Identify which cell holds the provided text, then report its (x, y) central coordinate. 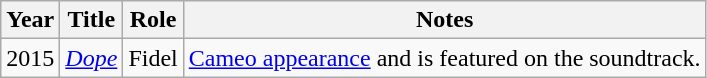
Title (92, 20)
Role (153, 20)
Cameo appearance and is featured on the soundtrack. (444, 58)
Year (30, 20)
Notes (444, 20)
Fidel (153, 58)
2015 (30, 58)
Dope (92, 58)
